Extract the [x, y] coordinate from the center of the cell holding the provided text.  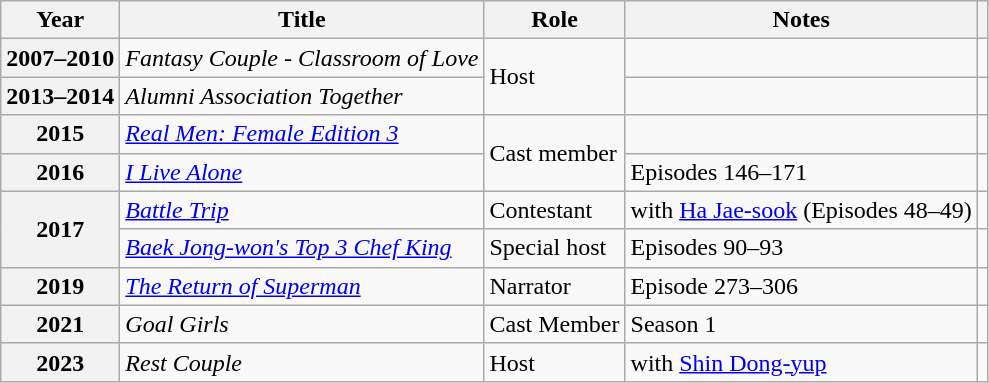
Episode 273–306 [801, 286]
2013–2014 [60, 96]
Cast member [554, 153]
I Live Alone [302, 172]
2017 [60, 229]
Notes [801, 20]
Season 1 [801, 324]
Year [60, 20]
with Shin Dong-yup [801, 362]
2021 [60, 324]
Contestant [554, 210]
2007–2010 [60, 58]
2023 [60, 362]
Alumni Association Together [302, 96]
2019 [60, 286]
Cast Member [554, 324]
The Return of Superman [302, 286]
Fantasy Couple - Classroom of Love [302, 58]
2015 [60, 134]
Baek Jong-won's Top 3 Chef King [302, 248]
Rest Couple [302, 362]
Role [554, 20]
Battle Trip [302, 210]
Real Men: Female Edition 3 [302, 134]
Episodes 146–171 [801, 172]
Special host [554, 248]
Narrator [554, 286]
Title [302, 20]
Goal Girls [302, 324]
Episodes 90–93 [801, 248]
2016 [60, 172]
with Ha Jae-sook (Episodes 48–49) [801, 210]
